For the text-containing cell, return its midpoint in (X, Y) coordinate format. 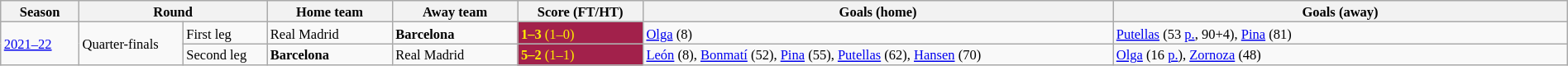
Second leg (225, 54)
1–3 (1–0) (581, 33)
Away team (455, 12)
Goals (away) (1340, 12)
Home team (330, 12)
Season (40, 12)
Olga (8) (877, 33)
Olga (16 p.), Zornoza (48) (1340, 54)
First leg (225, 33)
Goals (home) (877, 12)
5–2 (1–1) (581, 54)
León (8), Bonmatí (52), Pina (55), Putellas (62), Hansen (70) (877, 54)
Round (172, 12)
Score (FT/HT) (581, 12)
2021–22 (40, 44)
Quarter-finals (131, 44)
Putellas (53 p., 90+4), Pina (81) (1340, 33)
